Scan for the cell matching the given text and deliver its [X, Y] coordinate at center. 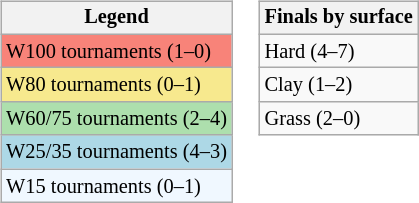
W80 tournaments (0–1) [116, 85]
Legend [116, 18]
Clay (1–2) [339, 85]
W60/75 tournaments (2–4) [116, 119]
Finals by surface [339, 18]
Grass (2–0) [339, 119]
W15 tournaments (0–1) [116, 186]
W100 tournaments (1–0) [116, 51]
Hard (4–7) [339, 51]
W25/35 tournaments (4–3) [116, 152]
